Capture the cell that displays the provided text and extract its [x, y] central coordinate. 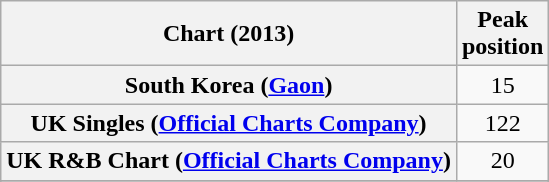
UK Singles (Official Charts Company) [229, 123]
UK R&B Chart (Official Charts Company) [229, 161]
122 [502, 123]
Peakposition [502, 34]
15 [502, 85]
Chart (2013) [229, 34]
20 [502, 161]
South Korea (Gaon) [229, 85]
